Identify which cell holds the provided text, then report its [X, Y] central coordinate. 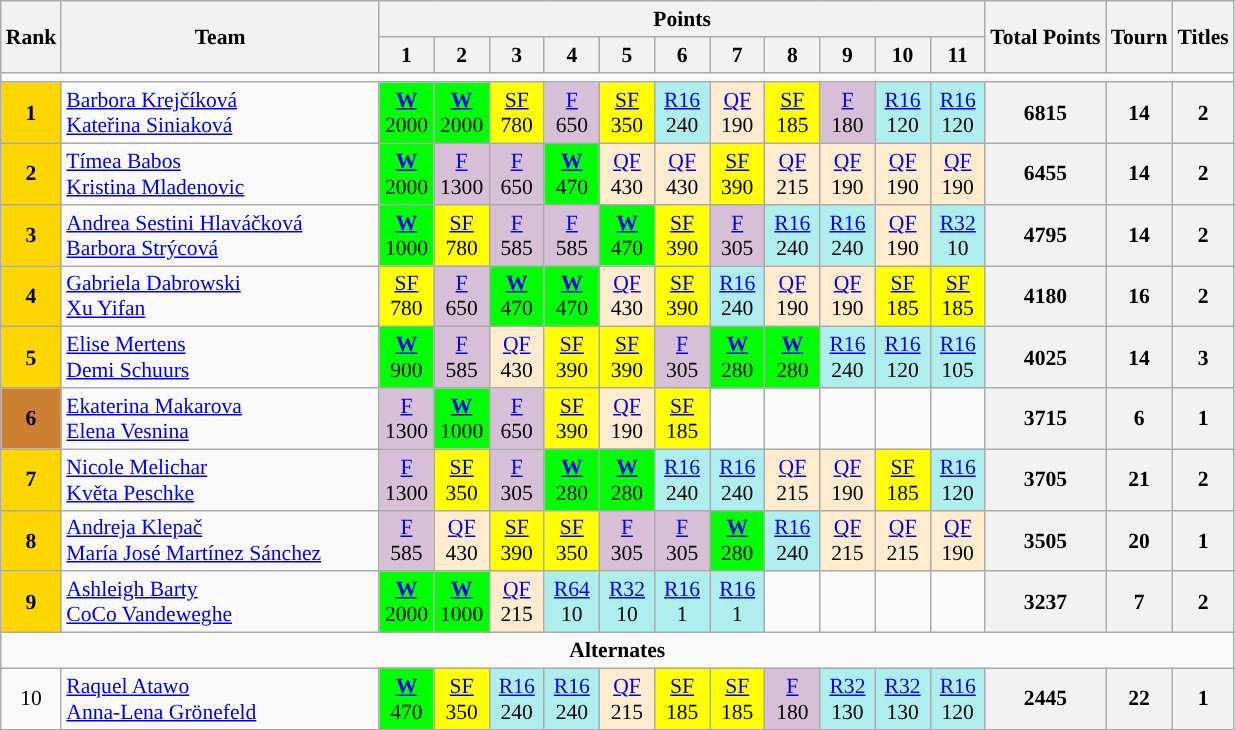
Raquel Atawo Anna-Lena Grönefeld [220, 698]
Gabriela Dabrowski Xu Yifan [220, 296]
Points [682, 19]
Nicole Melichar Květa Peschke [220, 480]
Barbora Krejčíková Kateřina Siniaková [220, 114]
21 [1140, 480]
20 [1140, 540]
4180 [1045, 296]
3237 [1045, 602]
2445 [1045, 698]
Andreja Klepač María José Martínez Sánchez [220, 540]
Rank [32, 36]
Ekaterina Makarova Elena Vesnina [220, 418]
R16105 [958, 358]
Total Points [1045, 36]
11 [958, 55]
Alternates [618, 651]
6815 [1045, 114]
Elise Mertens Demi Schuurs [220, 358]
6455 [1045, 174]
3715 [1045, 418]
4795 [1045, 236]
W900 [406, 358]
Ashleigh Barty CoCo Vandeweghe [220, 602]
R6410 [572, 602]
Titles [1204, 36]
4025 [1045, 358]
16 [1140, 296]
3505 [1045, 540]
Andrea Sestini Hlaváčková Barbora Strýcová [220, 236]
3705 [1045, 480]
Tourn [1140, 36]
Team [220, 36]
22 [1140, 698]
Tímea Babos Kristina Mladenovic [220, 174]
